Output the [x, y] coordinate of the center of the cell containing the given text.  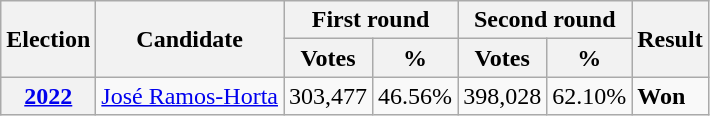
José Ramos-Horta [190, 96]
Result [670, 39]
46.56% [416, 96]
Won [670, 96]
First round [371, 20]
2022 [48, 96]
Candidate [190, 39]
Second round [545, 20]
Election [48, 39]
62.10% [590, 96]
303,477 [328, 96]
398,028 [502, 96]
